Detect which cell encompasses the target text, then output its (x, y) center coordinate. 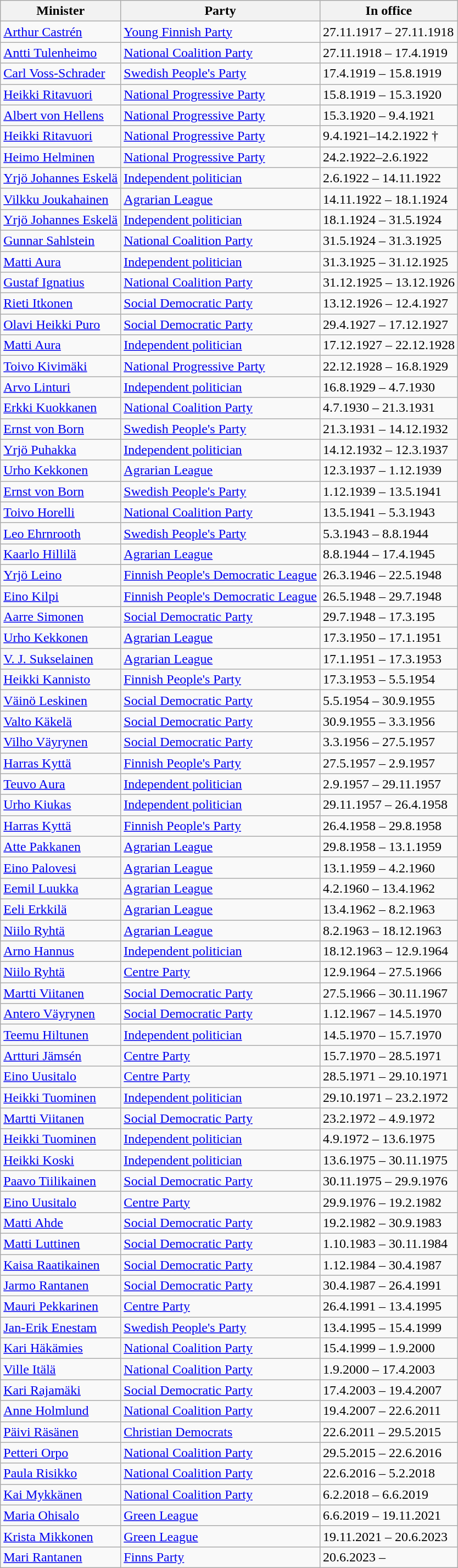
Gunnar Sahlstein (60, 240)
Matti Luttinen (60, 1244)
3.3.1956 – 27.5.1957 (389, 742)
Jan-Erik Enestam (60, 1328)
13.4.1962 – 8.2.1963 (389, 909)
Arvo Linturi (60, 387)
Kaisa Raatikainen (60, 1264)
29.7.1948 – 17.3.195 (389, 617)
13.12.1926 – 12.4.1927 (389, 304)
Heikki Koski (60, 1160)
19.4.2007 – 22.6.2011 (389, 1411)
12.9.1964 – 27.5.1966 (389, 972)
Atte Pakkanen (60, 847)
13.4.1995 – 15.4.1999 (389, 1328)
21.3.1931 – 14.12.1932 (389, 429)
Christian Democrats (221, 1432)
Artturi Jämsén (60, 1056)
2.6.1922 – 14.11.1922 (389, 178)
Mauri Pekkarinen (60, 1307)
Heikki Kannisto (60, 680)
26.4.1958 – 29.8.1958 (389, 826)
29.9.1976 – 19.2.1982 (389, 1202)
31.12.1925 – 13.12.1926 (389, 283)
Eemil Luukka (60, 888)
Carl Voss-Schrader (60, 74)
14.12.1932 – 12.3.1937 (389, 450)
Ville Itälä (60, 1369)
13.6.1975 – 30.11.1975 (389, 1160)
Kari Rajamäki (60, 1390)
27.11.1917 – 27.11.1918 (389, 32)
8.8.1944 – 17.4.1945 (389, 554)
Finns Party (221, 1557)
Valto Käkelä (60, 721)
14.5.1970 – 15.7.1970 (389, 1035)
12.3.1937 – 1.12.1939 (389, 471)
Kari Häkämies (60, 1348)
31.3.1925 – 31.12.1925 (389, 262)
28.5.1971 – 29.10.1971 (389, 1077)
Anne Holmlund (60, 1411)
6.6.2019 – 19.11.2021 (389, 1515)
17.4.1919 – 15.8.1919 (389, 74)
5.5.1954 – 30.9.1955 (389, 701)
Gustaf Ignatius (60, 283)
Väinö Leskinen (60, 701)
26.3.1946 – 22.5.1948 (389, 575)
Albert von Hellens (60, 115)
Heimo Helminen (60, 157)
Kai Mykkänen (60, 1494)
17.1.1951 – 17.3.1953 (389, 659)
9.4.1921–14.2.1922 † (389, 136)
2.9.1957 – 29.11.1957 (389, 784)
Petteri Orpo (60, 1453)
15.4.1999 – 1.9.2000 (389, 1348)
Paavo Tiilikainen (60, 1181)
Leo Ehrnrooth (60, 533)
Krista Mikkonen (60, 1536)
29.4.1927 – 17.12.1927 (389, 324)
4.2.1960 – 13.4.1962 (389, 888)
Young Finnish Party (221, 32)
1.12.1984 – 30.4.1987 (389, 1264)
17.12.1927 – 22.12.1928 (389, 345)
Urho Kiukas (60, 805)
19.11.2021 – 20.6.2023 (389, 1536)
1.12.1967 – 14.5.1970 (389, 1014)
4.9.1972 – 13.6.1975 (389, 1139)
27.5.1966 – 30.11.1967 (389, 993)
Arthur Castrén (60, 32)
V. J. Sukselainen (60, 659)
26.5.1948 – 29.7.1948 (389, 596)
Maria Ohisalo (60, 1515)
17.3.1953 – 5.5.1954 (389, 680)
29.11.1957 – 26.4.1958 (389, 805)
24.2.1922–2.6.1922 (389, 157)
15.3.1920 – 9.4.1921 (389, 115)
27.5.1957 – 2.9.1957 (389, 763)
Aarre Simonen (60, 617)
Eeli Erkkilä (60, 909)
13.1.1959 – 4.2.1960 (389, 867)
In office (389, 11)
26.4.1991 – 13.4.1995 (389, 1307)
18.12.1963 – 12.9.1964 (389, 951)
Minister (60, 11)
30.4.1987 – 26.4.1991 (389, 1286)
4.7.1930 – 21.3.1931 (389, 408)
Eino Palovesi (60, 867)
Party (221, 11)
Teemu Hiltunen (60, 1035)
Arno Hannus (60, 951)
16.8.1929 – 4.7.1930 (389, 387)
Toivo Kivimäki (60, 366)
1.9.2000 – 17.4.2003 (389, 1369)
Antti Tulenheimo (60, 53)
29.5.2015 – 22.6.2016 (389, 1453)
Yrjö Puhakka (60, 450)
15.8.1919 – 15.3.1920 (389, 94)
23.2.1972 – 4.9.1972 (389, 1118)
14.11.1922 – 18.1.1924 (389, 199)
Antero Väyrynen (60, 1014)
22.12.1928 – 16.8.1929 (389, 366)
Eino Kilpi (60, 596)
Yrjö Leino (60, 575)
30.11.1975 – 29.9.1976 (389, 1181)
Kaarlo Hillilä (60, 554)
27.11.1918 – 17.4.1919 (389, 53)
17.3.1950 – 17.1.1951 (389, 638)
31.5.1924 – 31.3.1925 (389, 240)
Vilho Väyrynen (60, 742)
Toivo Horelli (60, 512)
17.4.2003 – 19.4.2007 (389, 1390)
22.6.2011 – 29.5.2015 (389, 1432)
15.7.1970 – 28.5.1971 (389, 1056)
Rieti Itkonen (60, 304)
1.12.1939 – 13.5.1941 (389, 491)
30.9.1955 – 3.3.1956 (389, 721)
22.6.2016 – 5.2.2018 (389, 1474)
5.3.1943 – 8.8.1944 (389, 533)
19.2.1982 – 30.9.1983 (389, 1223)
Erkki Kuokkanen (60, 408)
13.5.1941 – 5.3.1943 (389, 512)
1.10.1983 – 30.11.1984 (389, 1244)
6.2.2018 – 6.6.2019 (389, 1494)
Mari Rantanen (60, 1557)
29.10.1971 – 23.2.1972 (389, 1097)
Vilkku Joukahainen (60, 199)
Matti Ahde (60, 1223)
29.8.1958 – 13.1.1959 (389, 847)
18.1.1924 – 31.5.1924 (389, 220)
Jarmo Rantanen (60, 1286)
Teuvo Aura (60, 784)
Päivi Räsänen (60, 1432)
20.6.2023 – (389, 1557)
8.2.1963 – 18.12.1963 (389, 931)
Paula Risikko (60, 1474)
Olavi Heikki Puro (60, 324)
